Output the [x, y] coordinate of the center of the cell containing the given text.  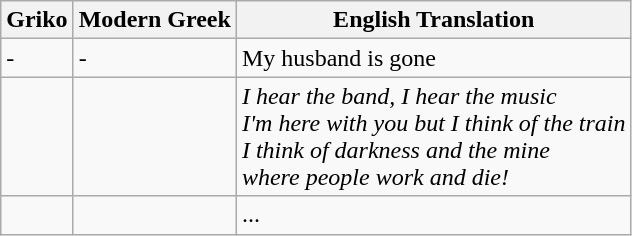
My husband is gone [434, 58]
... [434, 215]
English Translation [434, 20]
I hear the band, I hear the musicI'm here with you but I think of the trainI think of darkness and the minewhere people work and die! [434, 136]
Modern Greek [154, 20]
Griko [37, 20]
